Return the (X, Y) coordinate for the center point of the cell that contains the specified text.  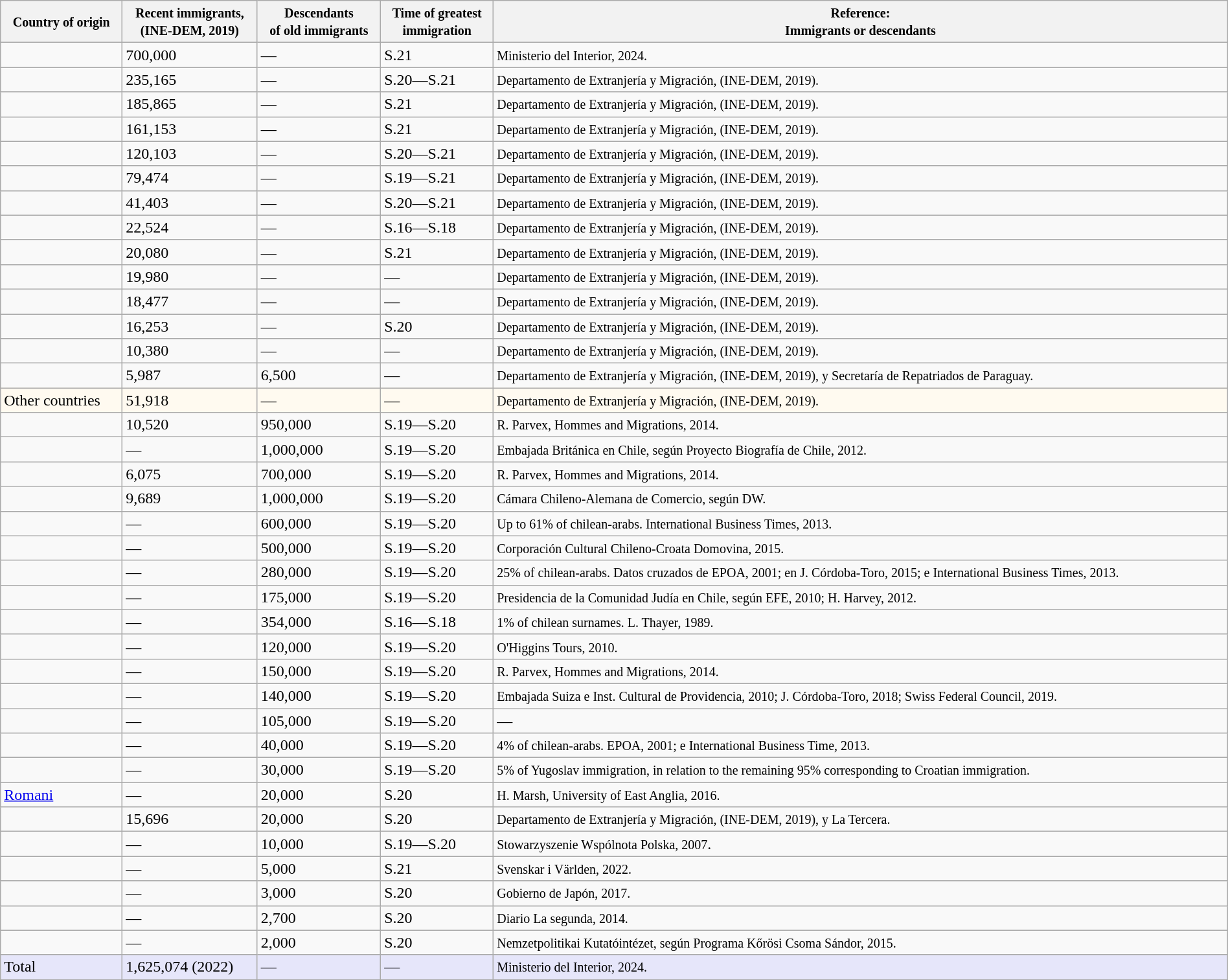
Departamento de Extranjería y Migración, (INE-DEM, 2019), y La Tercera. (861, 819)
Total (62, 967)
500,000 (319, 548)
Diario La segunda, 2014. (861, 918)
Country of origin (62, 22)
Time of greatestimmigration (437, 22)
16,253 (190, 326)
1,625,074 (2022) (190, 967)
Embajada Británica en Chile, según Proyecto Biografía de Chile, 2012. (861, 450)
175,000 (319, 597)
950,000 (319, 425)
280,000 (319, 573)
Embajada Suiza e Inst. Cultural de Providencia, 2010; J. Córdoba-Toro, 2018; Swiss Federal Council, 2019. (861, 696)
Presidencia de la Comunidad Judía en Chile, según EFE, 2010; H. Harvey, 2012. (861, 597)
120,000 (319, 646)
30,000 (319, 770)
600,000 (319, 523)
51,918 (190, 400)
1% of chilean surnames. L. Thayer, 1989. (861, 622)
H. Marsh, University of East Anglia, 2016. (861, 795)
O'Higgins Tours, 2010. (861, 646)
19,980 (190, 277)
140,000 (319, 696)
3,000 (319, 893)
15,696 (190, 819)
2,000 (319, 942)
10,000 (319, 844)
6,500 (319, 376)
235,165 (190, 80)
40,000 (319, 746)
Reference:Immigrants or descendants (861, 22)
120,103 (190, 154)
18,477 (190, 301)
150,000 (319, 671)
20,080 (190, 252)
41,403 (190, 203)
5,987 (190, 376)
Svenskar i Världen, 2022. (861, 869)
22,524 (190, 227)
Recent immigrants,(INE-DEM, 2019) (190, 22)
Romani (62, 795)
Descendantsof old immigrants (319, 22)
Corporación Cultural Chileno-Croata Domovina, 2015. (861, 548)
Up to 61% of chilean-arabs. International Business Times, 2013. (861, 523)
4% of chilean-arabs. EPOA, 2001; e International Business Time, 2013. (861, 746)
161,153 (190, 129)
5,000 (319, 869)
79,474 (190, 178)
354,000 (319, 622)
25% of chilean-arabs. Datos cruzados de EPOA, 2001; en J. Córdoba-Toro, 2015; e International Business Times, 2013. (861, 573)
Stowarzyszenie Wspólnota Polska, 2007. (861, 844)
Gobierno de Japón, 2017. (861, 893)
5% of Yugoslav immigration, in relation to the remaining 95% corresponding to Croatian immigration. (861, 770)
9,689 (190, 499)
Departamento de Extranjería y Migración, (INE-DEM, 2019), y Secretaría de Repatriados de Paraguay. (861, 376)
10,380 (190, 351)
105,000 (319, 721)
Cámara Chileno-Alemana de Comercio, según DW. (861, 499)
Nemzetpolitikai Kutatóintézet, según Programa Kőrösi Csoma Sándor, 2015. (861, 942)
S.19—S.21 (437, 178)
6,075 (190, 474)
2,700 (319, 918)
10,520 (190, 425)
185,865 (190, 104)
Other countries (62, 400)
